Find where the given text appears and provide that cell's center as [X, Y] coordinate. 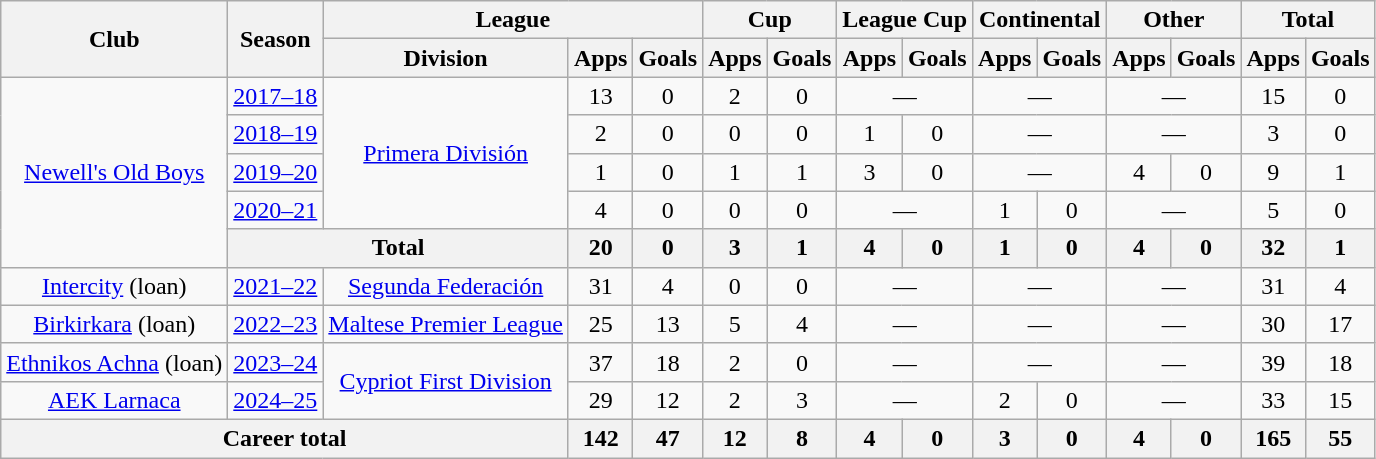
Season [276, 39]
29 [600, 400]
2022–23 [276, 324]
Primera División [446, 153]
32 [1273, 248]
165 [1273, 438]
30 [1273, 324]
Division [446, 58]
2018–19 [276, 134]
2023–24 [276, 362]
142 [600, 438]
2020–21 [276, 210]
2021–22 [276, 286]
9 [1273, 172]
55 [1340, 438]
Cypriot First Division [446, 381]
2017–18 [276, 96]
Newell's Old Boys [114, 172]
8 [802, 438]
33 [1273, 400]
20 [600, 248]
Intercity (loan) [114, 286]
37 [600, 362]
2019–20 [276, 172]
25 [600, 324]
Segunda Federación [446, 286]
Other [1174, 20]
League Cup [905, 20]
47 [668, 438]
17 [1340, 324]
Birkirkara (loan) [114, 324]
Ethnikos Achna (loan) [114, 362]
Continental [1040, 20]
Cup [770, 20]
Maltese Premier League [446, 324]
Club [114, 39]
39 [1273, 362]
League [513, 20]
AEK Larnaca [114, 400]
Career total [285, 438]
2024–25 [276, 400]
